Extract the (x, y) coordinate from the center of the cell holding the provided text.  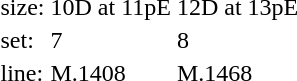
7 (110, 40)
